Output the [X, Y] coordinate of the center of the cell containing the given text.  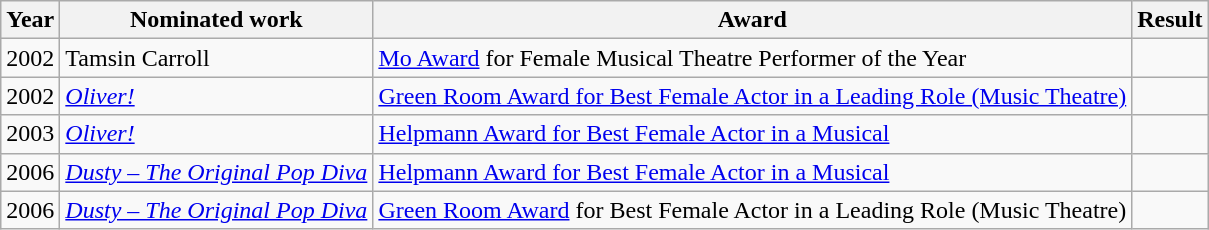
Tamsin Carroll [216, 58]
Award [752, 20]
Nominated work [216, 20]
2003 [30, 134]
Mo Award for Female Musical Theatre Performer of the Year [752, 58]
Year [30, 20]
Result [1170, 20]
